For the text-containing cell, return its midpoint in [X, Y] coordinate format. 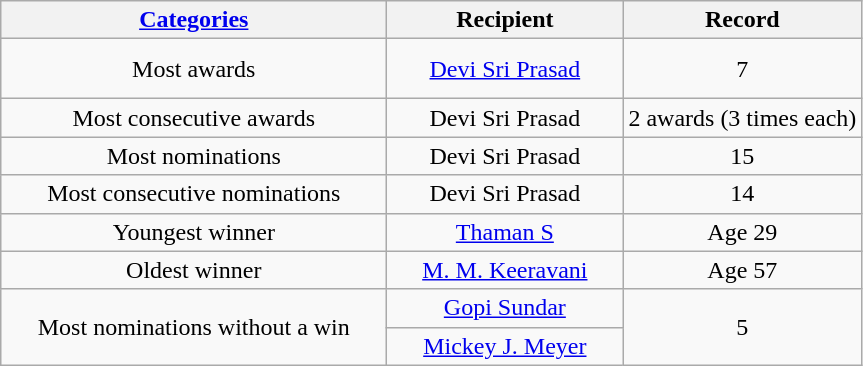
Mickey J. Meyer [505, 346]
7 [742, 69]
Categories [194, 20]
5 [742, 327]
Record [742, 20]
Oldest winner [194, 270]
Age 57 [742, 270]
Most nominations [194, 156]
Thaman S [505, 232]
M. M. Keeravani [505, 270]
Most consecutive awards [194, 118]
Most nominations without a win [194, 327]
15 [742, 156]
14 [742, 194]
Recipient [505, 20]
Youngest winner [194, 232]
Most consecutive nominations [194, 194]
Age 29 [742, 232]
2 awards (3 times each) [742, 118]
Most awards [194, 69]
Gopi Sundar [505, 308]
